Detect which cell encompasses the target text, then output its [x, y] center coordinate. 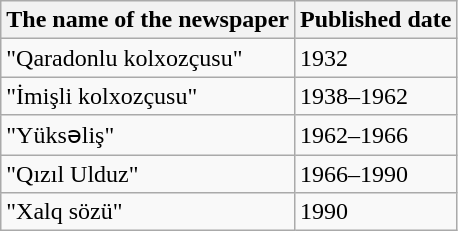
1990 [375, 212]
"Xalq sözü" [148, 212]
"Yüksəliş" [148, 135]
1938–1962 [375, 96]
Published date [375, 20]
"Qızıl Ulduz" [148, 173]
"İmişli kolxozçusu" [148, 96]
1966–1990 [375, 173]
1932 [375, 58]
"Qaradonlu kolxozçusu" [148, 58]
1962–1966 [375, 135]
The name of the newspaper [148, 20]
